Find where the given text appears and provide that cell's center as [x, y] coordinate. 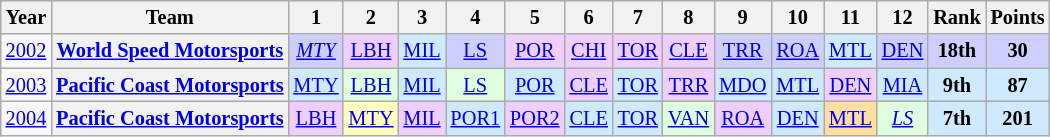
2 [370, 17]
2004 [26, 118]
1 [316, 17]
9th [956, 85]
2002 [26, 51]
CHI [589, 51]
6 [589, 17]
Year [26, 17]
87 [1018, 85]
Rank [956, 17]
VAN [688, 118]
POR1 [476, 118]
10 [798, 17]
8 [688, 17]
7th [956, 118]
5 [535, 17]
MIA [903, 85]
4 [476, 17]
Team [170, 17]
18th [956, 51]
7 [638, 17]
POR2 [535, 118]
201 [1018, 118]
World Speed Motorsports [170, 51]
2003 [26, 85]
11 [850, 17]
9 [742, 17]
MDO [742, 85]
3 [422, 17]
12 [903, 17]
Points [1018, 17]
30 [1018, 51]
